Extract the [x, y] coordinate from the center of the cell holding the provided text.  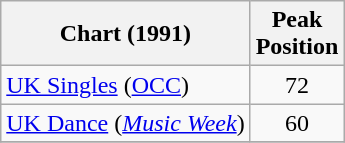
Chart (1991) [126, 34]
72 [297, 85]
UK Singles (OCC) [126, 85]
60 [297, 123]
PeakPosition [297, 34]
UK Dance (Music Week) [126, 123]
